Scan for the cell matching the given text and deliver its (X, Y) coordinate at center. 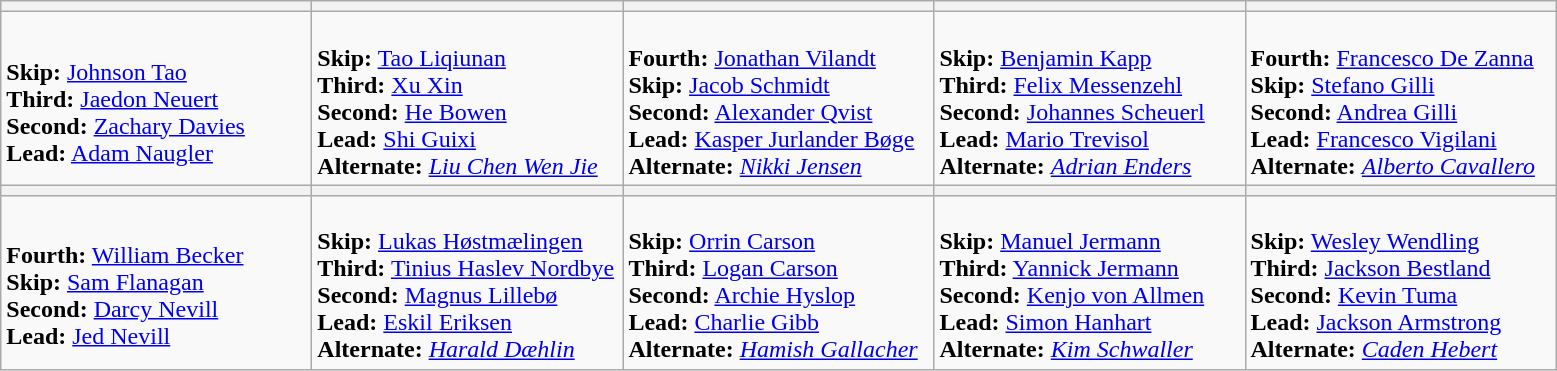
Skip: Wesley Wendling Third: Jackson Bestland Second: Kevin Tuma Lead: Jackson Armstrong Alternate: Caden Hebert (1400, 282)
Fourth: Jonathan Vilandt Skip: Jacob Schmidt Second: Alexander Qvist Lead: Kasper Jurlander Bøge Alternate: Nikki Jensen (778, 98)
Skip: Benjamin Kapp Third: Felix Messenzehl Second: Johannes Scheuerl Lead: Mario Trevisol Alternate: Adrian Enders (1090, 98)
Skip: Manuel Jermann Third: Yannick Jermann Second: Kenjo von Allmen Lead: Simon Hanhart Alternate: Kim Schwaller (1090, 282)
Skip: Johnson Tao Third: Jaedon Neuert Second: Zachary Davies Lead: Adam Naugler (156, 98)
Skip: Lukas Høstmælingen Third: Tinius Haslev Nordbye Second: Magnus Lillebø Lead: Eskil Eriksen Alternate: Harald Dæhlin (468, 282)
Fourth: William Becker Skip: Sam Flanagan Second: Darcy Nevill Lead: Jed Nevill (156, 282)
Skip: Tao Liqiunan Third: Xu Xin Second: He Bowen Lead: Shi Guixi Alternate: Liu Chen Wen Jie (468, 98)
Skip: Orrin Carson Third: Logan Carson Second: Archie Hyslop Lead: Charlie Gibb Alternate: Hamish Gallacher (778, 282)
Fourth: Francesco De Zanna Skip: Stefano Gilli Second: Andrea Gilli Lead: Francesco Vigilani Alternate: Alberto Cavallero (1400, 98)
